From the cell containing the given text, extract its center point as (X, Y) coordinate. 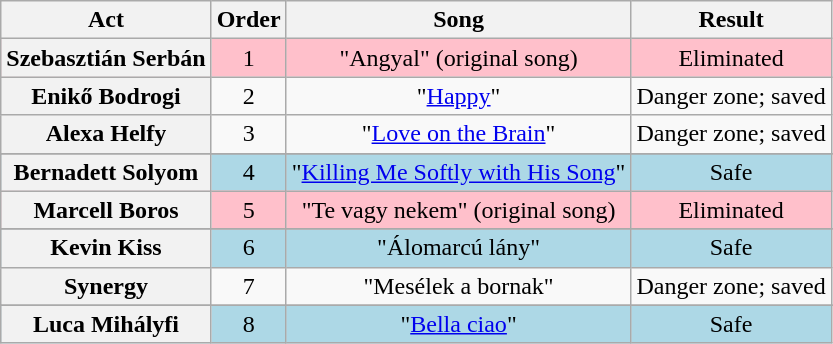
1 (248, 58)
"Killing Me Softly with His Song" (458, 172)
Result (731, 20)
Alexa Helfy (106, 134)
Szebasztián Serbán (106, 58)
"Love on the Brain" (458, 134)
Act (106, 20)
"Mesélek a bornak" (458, 286)
7 (248, 286)
Bernadett Solyom (106, 172)
"Angyal" (original song) (458, 58)
3 (248, 134)
Marcell Boros (106, 210)
Luca Mihályfi (106, 324)
Kevin Kiss (106, 248)
Enikő Bodrogi (106, 96)
"Te vagy nekem" (original song) (458, 210)
4 (248, 172)
6 (248, 248)
Song (458, 20)
"Bella ciao" (458, 324)
Order (248, 20)
2 (248, 96)
"Álomarcú lány" (458, 248)
Synergy (106, 286)
5 (248, 210)
"Happy" (458, 96)
8 (248, 324)
